Determine the (x, y) coordinate at the center of the cell enclosing the given text.  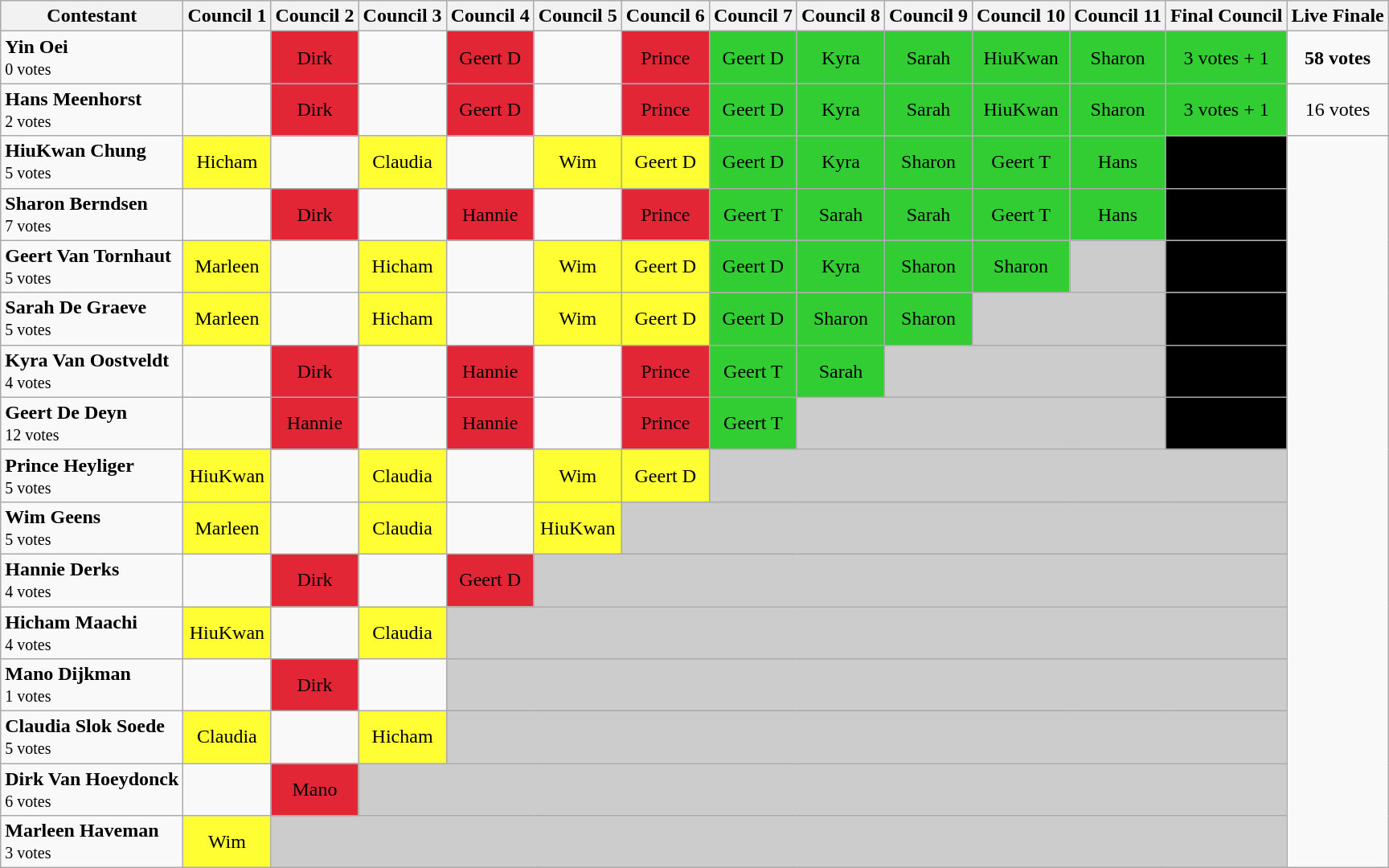
Hannie Derks4 votes (92, 580)
Hicham Maachi4 votes (92, 632)
Council 7 (752, 16)
Marleen Haveman3 votes (92, 842)
Geert De Deyn12 votes (92, 423)
Dirk Van Hoeydonck6 votes (92, 789)
Council 11 (1118, 16)
Contestant (92, 16)
HiuKwan Chung5 votes (92, 162)
16 votes (1338, 109)
Yin Oei0 votes (92, 58)
Mano (315, 789)
Council 5 (577, 16)
Geert Van Tornhaut5 votes (92, 267)
Council 8 (841, 16)
Kyra Van Oostveldt4 votes (92, 371)
Prince Heyliger5 votes (92, 476)
Sharon Berndsen7 votes (92, 214)
Council 4 (490, 16)
Council 1 (227, 16)
Hans Meenhorst2 votes (92, 109)
Claudia Slok Soede5 votes (92, 738)
Wim Geens5 votes (92, 527)
Mano Dijkman1 votes (92, 685)
Council 3 (402, 16)
Sarah De Graeve5 votes (92, 318)
58 votes (1338, 58)
Live Finale (1338, 16)
Final Council (1226, 16)
Council 2 (315, 16)
Council 10 (1021, 16)
Council 9 (929, 16)
Council 6 (666, 16)
